Determine the (X, Y) coordinate at the center of the cell enclosing the given text.  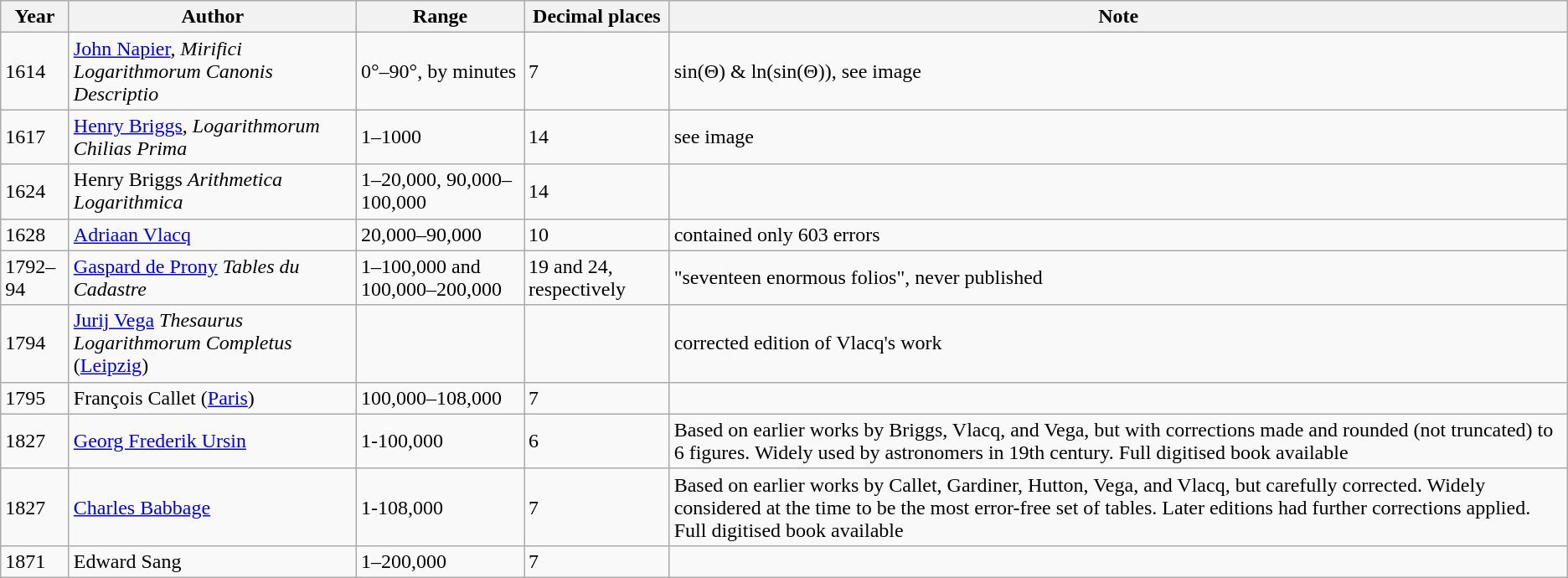
1628 (35, 235)
1794 (35, 343)
Henry Briggs Arithmetica Logarithmica (213, 191)
sin(Θ) & ln(sin(Θ)), see image (1118, 71)
Jurij Vega Thesaurus Logarithmorum Completus (Leipzig) (213, 343)
1-108,000 (440, 507)
1792–94 (35, 278)
Year (35, 17)
1–100,000 and 100,000–200,000 (440, 278)
1617 (35, 137)
1-100,000 (440, 441)
1614 (35, 71)
corrected edition of Vlacq's work (1118, 343)
0°–90°, by minutes (440, 71)
Adriaan Vlacq (213, 235)
Georg Frederik Ursin (213, 441)
1–1000 (440, 137)
see image (1118, 137)
19 and 24, respectively (597, 278)
1795 (35, 398)
"seventeen enormous folios", never published (1118, 278)
Gaspard de Prony Tables du Cadastre (213, 278)
Range (440, 17)
Edward Sang (213, 561)
100,000–108,000 (440, 398)
1–20,000, 90,000–100,000 (440, 191)
John Napier, Mirifici Logarithmorum Canonis Descriptio (213, 71)
6 (597, 441)
Author (213, 17)
Charles Babbage (213, 507)
Henry Briggs, Logarithmorum Chilias Prima (213, 137)
1871 (35, 561)
20,000–90,000 (440, 235)
10 (597, 235)
1624 (35, 191)
contained only 603 errors (1118, 235)
1–200,000 (440, 561)
Decimal places (597, 17)
Note (1118, 17)
François Callet (Paris) (213, 398)
